Capture the cell that displays the provided text and extract its (x, y) central coordinate. 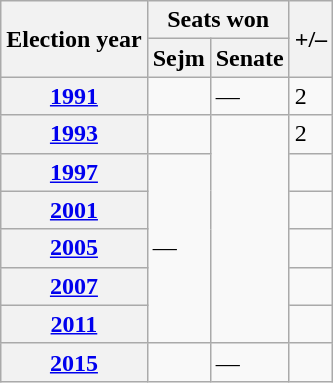
2011 (74, 324)
+/– (310, 39)
1993 (74, 134)
2005 (74, 248)
2001 (74, 210)
Senate (250, 58)
2015 (74, 362)
2007 (74, 286)
Sejm (178, 58)
1991 (74, 96)
Election year (74, 39)
1997 (74, 172)
Seats won (218, 20)
